Provide the (x, y) coordinate of the cell's center where the given text is located.  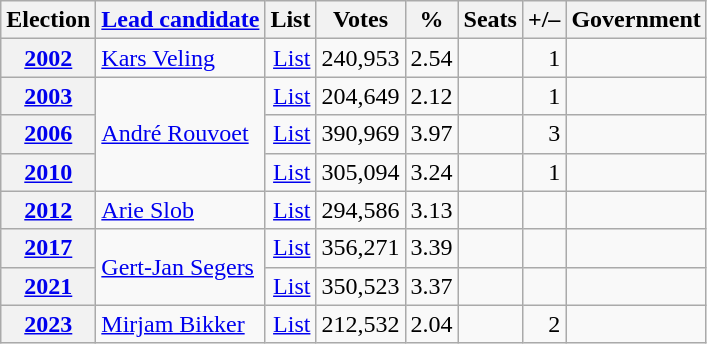
2002 (48, 58)
Election (48, 20)
356,271 (360, 248)
2023 (48, 324)
Lead candidate (180, 20)
2021 (48, 286)
350,523 (360, 286)
3 (544, 134)
Kars Veling (180, 58)
294,586 (360, 210)
240,953 (360, 58)
Votes (360, 20)
2003 (48, 96)
2.04 (432, 324)
Arie Slob (180, 210)
2017 (48, 248)
3.37 (432, 286)
390,969 (360, 134)
2.12 (432, 96)
3.97 (432, 134)
Mirjam Bikker (180, 324)
+/– (544, 20)
% (432, 20)
212,532 (360, 324)
Gert-Jan Segers (180, 267)
André Rouvoet (180, 134)
2 (544, 324)
2.54 (432, 58)
2010 (48, 172)
3.24 (432, 172)
Seats (490, 20)
204,649 (360, 96)
305,094 (360, 172)
3.39 (432, 248)
2012 (48, 210)
Government (636, 20)
2006 (48, 134)
3.13 (432, 210)
